Scan for the cell matching the given text and deliver its [x, y] coordinate at center. 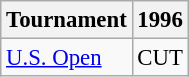
Tournament [66, 20]
CUT [160, 58]
1996 [160, 20]
U.S. Open [66, 58]
